Capture the cell that displays the provided text and extract its (X, Y) central coordinate. 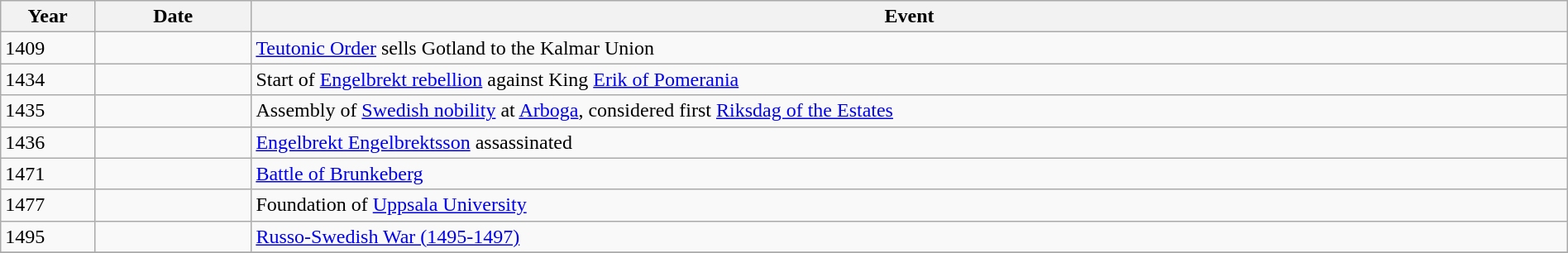
Battle of Brunkeberg (910, 174)
Event (910, 17)
1471 (48, 174)
Year (48, 17)
1477 (48, 205)
Engelbrekt Engelbrektsson assassinated (910, 142)
1435 (48, 111)
Assembly of Swedish nobility at Arboga, considered first Riksdag of the Estates (910, 111)
Teutonic Order sells Gotland to the Kalmar Union (910, 48)
Foundation of Uppsala University (910, 205)
Russo-Swedish War (1495-1497) (910, 236)
1434 (48, 79)
Date (172, 17)
1409 (48, 48)
1495 (48, 236)
Start of Engelbrekt rebellion against King Erik of Pomerania (910, 79)
1436 (48, 142)
